Return [x, y] of the center of cell containing provided text 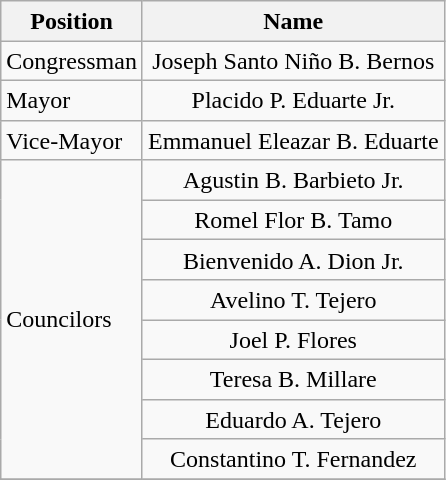
Teresa B. Millare [293, 379]
Congressman [72, 61]
Vice-Mayor [72, 140]
Romel Flor B. Tamo [293, 220]
Bienvenido A. Dion Jr. [293, 260]
Eduardo A. Tejero [293, 419]
Position [72, 21]
Name [293, 21]
Councilors [72, 320]
Avelino T. Tejero [293, 300]
Joseph Santo Niño B. Bernos [293, 61]
Constantino T. Fernandez [293, 459]
Joel P. Flores [293, 340]
Placido P. Eduarte Jr. [293, 100]
Mayor [72, 100]
Emmanuel Eleazar B. Eduarte [293, 140]
Agustin B. Barbieto Jr. [293, 180]
